Output the (X, Y) coordinate of the center of the cell containing the given text.  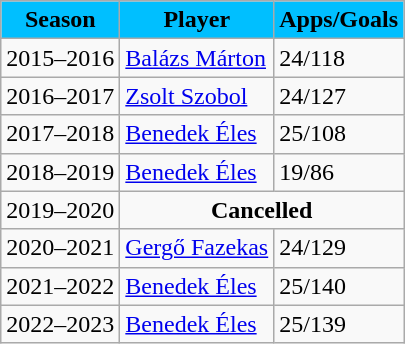
19/86 (339, 172)
2018–2019 (60, 172)
2015–2016 (60, 58)
2021–2022 (60, 286)
2020–2021 (60, 248)
Player (197, 20)
Balázs Márton (197, 58)
Cancelled (262, 210)
Season (60, 20)
2016–2017 (60, 96)
24/129 (339, 248)
25/108 (339, 134)
2017–2018 (60, 134)
25/139 (339, 324)
Zsolt Szobol (197, 96)
2022–2023 (60, 324)
25/140 (339, 286)
Gergő Fazekas (197, 248)
24/127 (339, 96)
2019–2020 (60, 210)
Apps/Goals (339, 20)
24/118 (339, 58)
